Search for the cell housing the specified text and yield its (x, y) center coordinate. 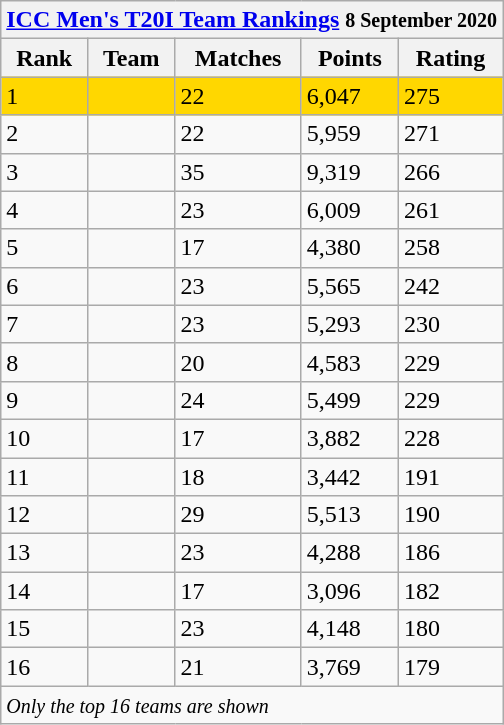
5 (44, 248)
186 (450, 553)
14 (44, 591)
180 (450, 629)
261 (450, 210)
Only the top 16 teams are shown (252, 705)
6,009 (350, 210)
Rating (450, 58)
182 (450, 591)
230 (450, 324)
7 (44, 324)
275 (450, 96)
20 (238, 362)
258 (450, 248)
228 (450, 438)
271 (450, 134)
Rank (44, 58)
9,319 (350, 172)
29 (238, 515)
35 (238, 172)
4,583 (350, 362)
5,499 (350, 400)
191 (450, 477)
242 (450, 286)
3,096 (350, 591)
16 (44, 667)
8 (44, 362)
Points (350, 58)
4,148 (350, 629)
13 (44, 553)
3,882 (350, 438)
5,293 (350, 324)
5,513 (350, 515)
Matches (238, 58)
18 (238, 477)
12 (44, 515)
9 (44, 400)
1 (44, 96)
15 (44, 629)
190 (450, 515)
2 (44, 134)
266 (450, 172)
ICC Men's T20I Team Rankings 8 September 2020 (252, 20)
5,565 (350, 286)
11 (44, 477)
21 (238, 667)
3,442 (350, 477)
24 (238, 400)
179 (450, 667)
4,380 (350, 248)
Team (132, 58)
3,769 (350, 667)
10 (44, 438)
4 (44, 210)
6,047 (350, 96)
3 (44, 172)
6 (44, 286)
4,288 (350, 553)
5,959 (350, 134)
